Locate the cell with the specified text and output its (X, Y) center coordinate. 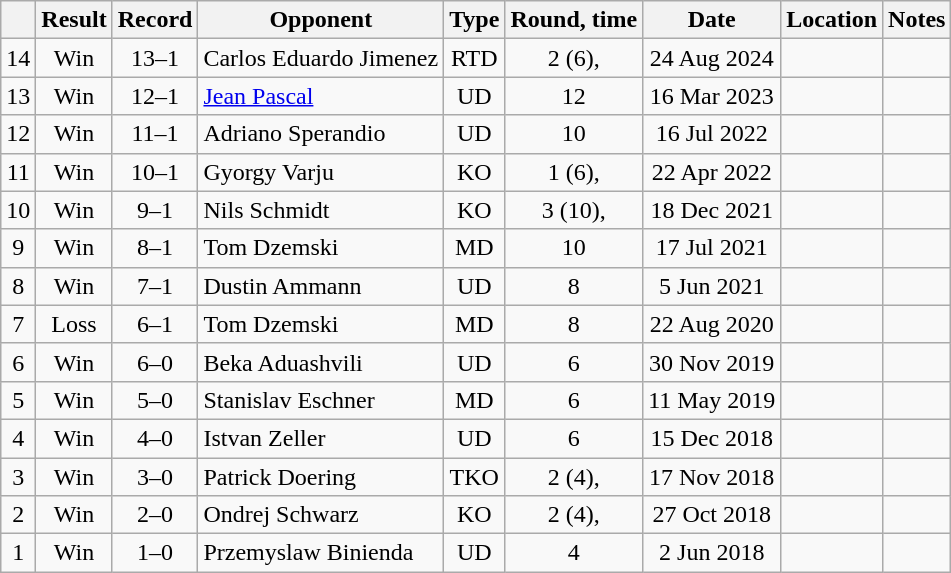
Date (712, 20)
3 (10), (574, 210)
11–1 (155, 134)
Opponent (321, 20)
22 Aug 2020 (712, 324)
Przemyslaw Binienda (321, 553)
Jean Pascal (321, 96)
Type (474, 20)
17 Nov 2018 (712, 477)
Dustin Ammann (321, 286)
16 Mar 2023 (712, 96)
Gyorgy Varju (321, 172)
Istvan Zeller (321, 438)
Loss (74, 324)
Record (155, 20)
16 Jul 2022 (712, 134)
Location (832, 20)
10–1 (155, 172)
Round, time (574, 20)
6–0 (155, 362)
9–1 (155, 210)
4–0 (155, 438)
Beka Aduashvili (321, 362)
TKO (474, 477)
5 Jun 2021 (712, 286)
8–1 (155, 248)
6–1 (155, 324)
22 Apr 2022 (712, 172)
5 (18, 400)
Patrick Doering (321, 477)
24 Aug 2024 (712, 58)
1 (6), (574, 172)
2–0 (155, 515)
30 Nov 2019 (712, 362)
Stanislav Eschner (321, 400)
2 (18, 515)
Adriano Sperandio (321, 134)
27 Oct 2018 (712, 515)
12–1 (155, 96)
Carlos Eduardo Jimenez (321, 58)
5–0 (155, 400)
2 Jun 2018 (712, 553)
2 (6), (574, 58)
9 (18, 248)
Notes (917, 20)
11 May 2019 (712, 400)
3–0 (155, 477)
13 (18, 96)
1 (18, 553)
15 Dec 2018 (712, 438)
17 Jul 2021 (712, 248)
3 (18, 477)
Nils Schmidt (321, 210)
18 Dec 2021 (712, 210)
Ondrej Schwarz (321, 515)
RTD (474, 58)
13–1 (155, 58)
14 (18, 58)
7–1 (155, 286)
11 (18, 172)
7 (18, 324)
Result (74, 20)
1–0 (155, 553)
